Locate the cell with the specified text and output its (x, y) center coordinate. 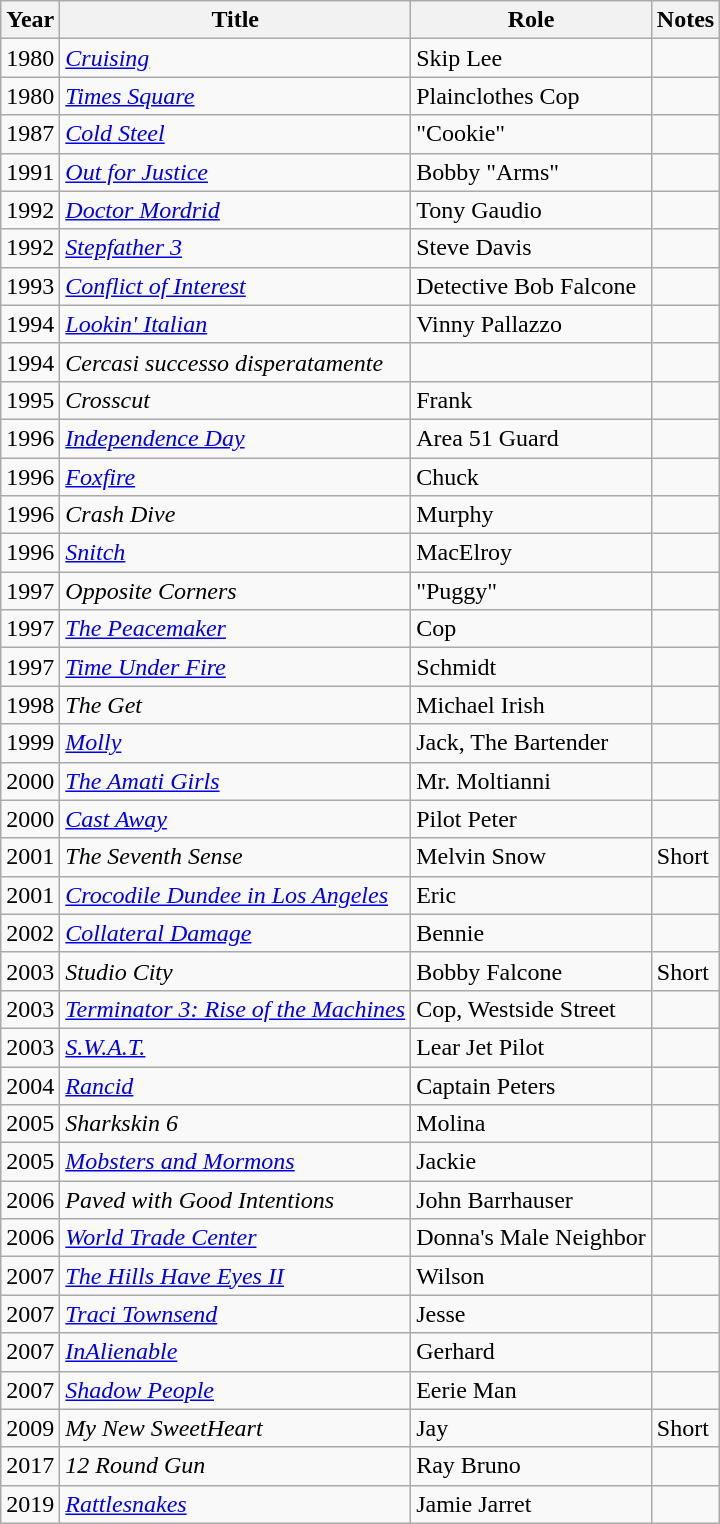
Steve Davis (532, 248)
Plainclothes Cop (532, 96)
Chuck (532, 477)
1991 (30, 172)
Notes (685, 20)
Role (532, 20)
MacElroy (532, 553)
Snitch (236, 553)
The Seventh Sense (236, 857)
Pilot Peter (532, 819)
Stepfather 3 (236, 248)
Skip Lee (532, 58)
Opposite Corners (236, 591)
1998 (30, 705)
Cold Steel (236, 134)
2002 (30, 933)
Shadow People (236, 1390)
Out for Justice (236, 172)
The Amati Girls (236, 781)
Jesse (532, 1314)
Vinny Pallazzo (532, 324)
Jack, The Bartender (532, 743)
Molina (532, 1124)
Cruising (236, 58)
Molly (236, 743)
Area 51 Guard (532, 438)
Bobby "Arms" (532, 172)
Jackie (532, 1162)
Jamie Jarret (532, 1504)
Melvin Snow (532, 857)
Mobsters and Mormons (236, 1162)
InAlienable (236, 1352)
Mr. Moltianni (532, 781)
1987 (30, 134)
1999 (30, 743)
The Hills Have Eyes II (236, 1276)
Detective Bob Falcone (532, 286)
Terminator 3: Rise of the Machines (236, 1009)
Collateral Damage (236, 933)
Jay (532, 1428)
The Get (236, 705)
Crocodile Dundee in Los Angeles (236, 895)
Year (30, 20)
2004 (30, 1085)
Conflict of Interest (236, 286)
Traci Townsend (236, 1314)
My New SweetHeart (236, 1428)
Independence Day (236, 438)
2017 (30, 1466)
Schmidt (532, 667)
Bobby Falcone (532, 971)
Cop (532, 629)
Foxfire (236, 477)
Lear Jet Pilot (532, 1047)
Times Square (236, 96)
Captain Peters (532, 1085)
Michael Irish (532, 705)
"Puggy" (532, 591)
2019 (30, 1504)
Bennie (532, 933)
Paved with Good Intentions (236, 1200)
Eric (532, 895)
Title (236, 20)
Cop, Westside Street (532, 1009)
World Trade Center (236, 1238)
Lookin' Italian (236, 324)
12 Round Gun (236, 1466)
Murphy (532, 515)
Crosscut (236, 400)
Rancid (236, 1085)
Doctor Mordrid (236, 210)
1993 (30, 286)
Eerie Man (532, 1390)
S.W.A.T. (236, 1047)
Crash Dive (236, 515)
Time Under Fire (236, 667)
Frank (532, 400)
Studio City (236, 971)
Sharkskin 6 (236, 1124)
Tony Gaudio (532, 210)
Wilson (532, 1276)
John Barrhauser (532, 1200)
Cast Away (236, 819)
1995 (30, 400)
Gerhard (532, 1352)
Rattlesnakes (236, 1504)
2009 (30, 1428)
Cercasi successo disperatamente (236, 362)
"Cookie" (532, 134)
Ray Bruno (532, 1466)
Donna's Male Neighbor (532, 1238)
The Peacemaker (236, 629)
